From the cell containing the given text, extract its center point as [X, Y] coordinate. 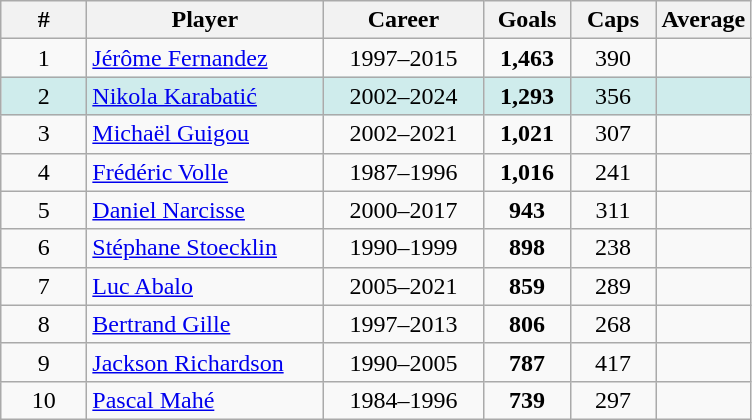
311 [613, 210]
1,293 [527, 96]
806 [527, 324]
8 [44, 324]
5 [44, 210]
Michaël Guigou [205, 134]
Goals [527, 20]
6 [44, 248]
1997–2013 [404, 324]
1 [44, 58]
417 [613, 362]
Jackson Richardson [205, 362]
Player [205, 20]
Stéphane Stoecklin [205, 248]
1,463 [527, 58]
9 [44, 362]
307 [613, 134]
1990–1999 [404, 248]
268 [613, 324]
Pascal Mahé [205, 400]
739 [527, 400]
Jérôme Fernandez [205, 58]
241 [613, 172]
# [44, 20]
Frédéric Volle [205, 172]
10 [44, 400]
289 [613, 286]
1,021 [527, 134]
1990–2005 [404, 362]
4 [44, 172]
859 [527, 286]
2 [44, 96]
390 [613, 58]
7 [44, 286]
2000–2017 [404, 210]
3 [44, 134]
943 [527, 210]
Nikola Karabatić [205, 96]
1987–1996 [404, 172]
1997–2015 [404, 58]
2002–2024 [404, 96]
2005–2021 [404, 286]
Caps [613, 20]
356 [613, 96]
1,016 [527, 172]
Bertrand Gille [205, 324]
Average [704, 20]
297 [613, 400]
787 [527, 362]
Career [404, 20]
238 [613, 248]
2002–2021 [404, 134]
Daniel Narcisse [205, 210]
898 [527, 248]
Luc Abalo [205, 286]
1984–1996 [404, 400]
